Identify which cell holds the provided text, then report its (X, Y) central coordinate. 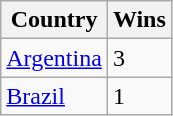
Wins (139, 20)
3 (139, 58)
1 (139, 96)
Country (54, 20)
Argentina (54, 58)
Brazil (54, 96)
